Scan for the cell matching the given text and deliver its [x, y] coordinate at center. 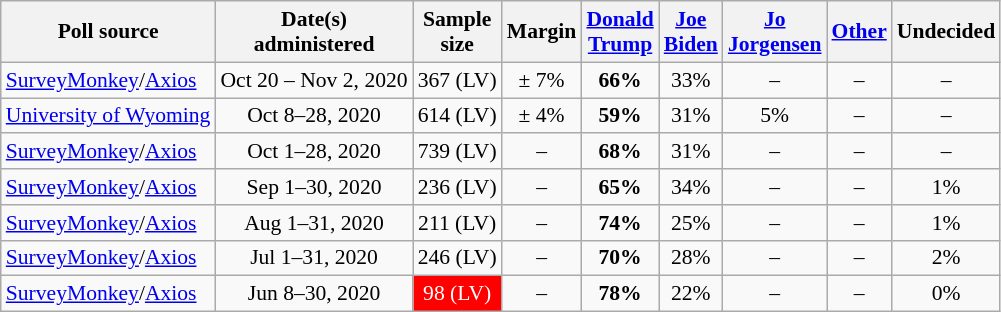
211 (LV) [458, 223]
JoeBiden [691, 32]
University of Wyoming [108, 116]
70% [620, 258]
Sep 1–30, 2020 [314, 187]
614 (LV) [458, 116]
Other [860, 32]
Margin [542, 32]
2% [946, 258]
Samplesize [458, 32]
Undecided [946, 32]
Jul 1–31, 2020 [314, 258]
± 4% [542, 116]
DonaldTrump [620, 32]
65% [620, 187]
33% [691, 80]
25% [691, 223]
68% [620, 152]
0% [946, 294]
34% [691, 187]
Oct 8–28, 2020 [314, 116]
739 (LV) [458, 152]
28% [691, 258]
66% [620, 80]
5% [775, 116]
Aug 1–31, 2020 [314, 223]
Oct 20 – Nov 2, 2020 [314, 80]
236 (LV) [458, 187]
74% [620, 223]
246 (LV) [458, 258]
Oct 1–28, 2020 [314, 152]
± 7% [542, 80]
Jun 8–30, 2020 [314, 294]
78% [620, 294]
Date(s)administered [314, 32]
JoJorgensen [775, 32]
367 (LV) [458, 80]
Poll source [108, 32]
22% [691, 294]
98 (LV) [458, 294]
59% [620, 116]
